Extract the (X, Y) coordinate from the center of the cell holding the provided text.  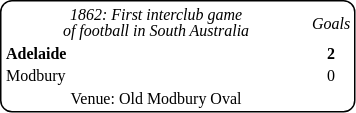
Adelaide (156, 54)
2 (330, 54)
0 (330, 76)
Modbury (156, 76)
Venue: Old Modbury Oval (156, 98)
Goals (330, 22)
1862: First interclub game of football in South Australia (156, 22)
